Find where the given text appears and provide that cell's center as [x, y] coordinate. 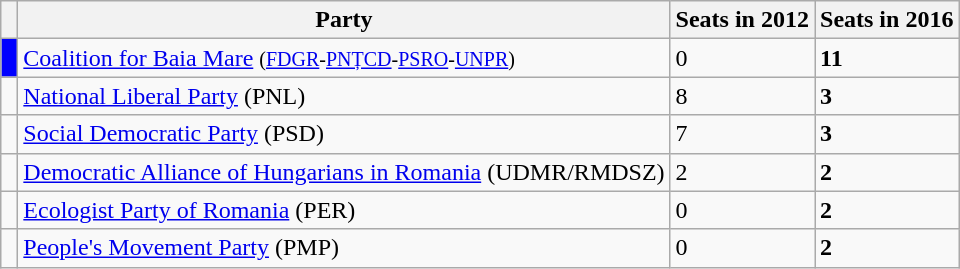
Seats in 2012 [742, 20]
7 [742, 134]
Democratic Alliance of Hungarians in Romania (UDMR/RMDSZ) [344, 172]
National Liberal Party (PNL) [344, 96]
Seats in 2016 [886, 20]
11 [886, 58]
Social Democratic Party (PSD) [344, 134]
Party [344, 20]
Coalition for Baia Mare (FDGR-PNȚCD-PSRO-UNPR) [344, 58]
8 [742, 96]
People's Movement Party (PMP) [344, 248]
Ecologist Party of Romania (PER) [344, 210]
